Search for the cell housing the specified text and yield its (x, y) center coordinate. 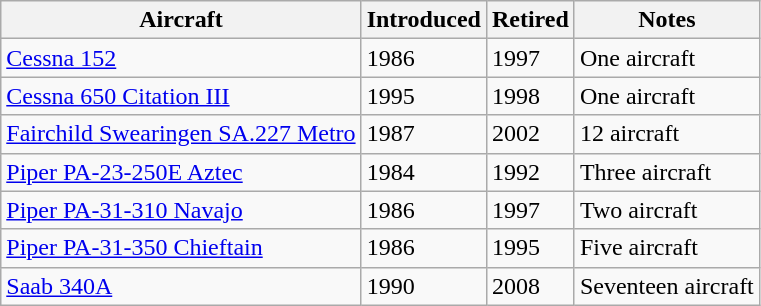
Five aircraft (666, 248)
Fairchild Swearingen SA.227 Metro (181, 134)
1992 (530, 172)
1998 (530, 96)
Three aircraft (666, 172)
Piper PA-23-250E Aztec (181, 172)
2008 (530, 286)
2002 (530, 134)
Cessna 152 (181, 58)
Notes (666, 20)
1990 (424, 286)
Introduced (424, 20)
1984 (424, 172)
1987 (424, 134)
Piper PA-31-350 Chieftain (181, 248)
Seventeen aircraft (666, 286)
Retired (530, 20)
Cessna 650 Citation III (181, 96)
Two aircraft (666, 210)
Aircraft (181, 20)
Piper PA-31-310 Navajo (181, 210)
12 aircraft (666, 134)
Saab 340A (181, 286)
